Output the [X, Y] coordinate of the center of the cell containing the given text.  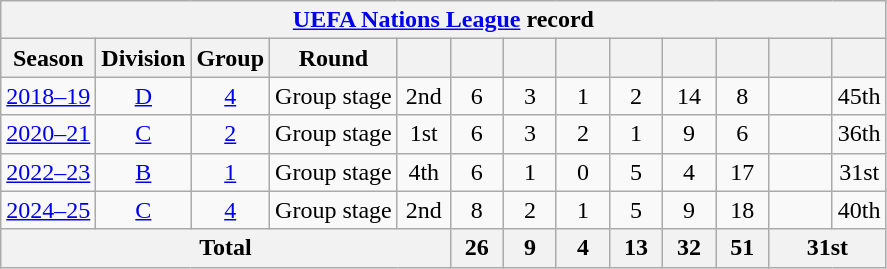
26 [476, 248]
Season [48, 58]
51 [742, 248]
36th [859, 134]
40th [859, 210]
2024–25 [48, 210]
Group [230, 58]
0 [582, 172]
Total [226, 248]
D [144, 96]
Round [334, 58]
14 [690, 96]
UEFA Nations League record [444, 20]
2022–23 [48, 172]
B [144, 172]
4th [424, 172]
45th [859, 96]
2018–19 [48, 96]
Division [144, 58]
32 [690, 248]
18 [742, 210]
2020–21 [48, 134]
13 [636, 248]
1st [424, 134]
17 [742, 172]
